Output the (X, Y) coordinate of the center of the cell containing the given text.  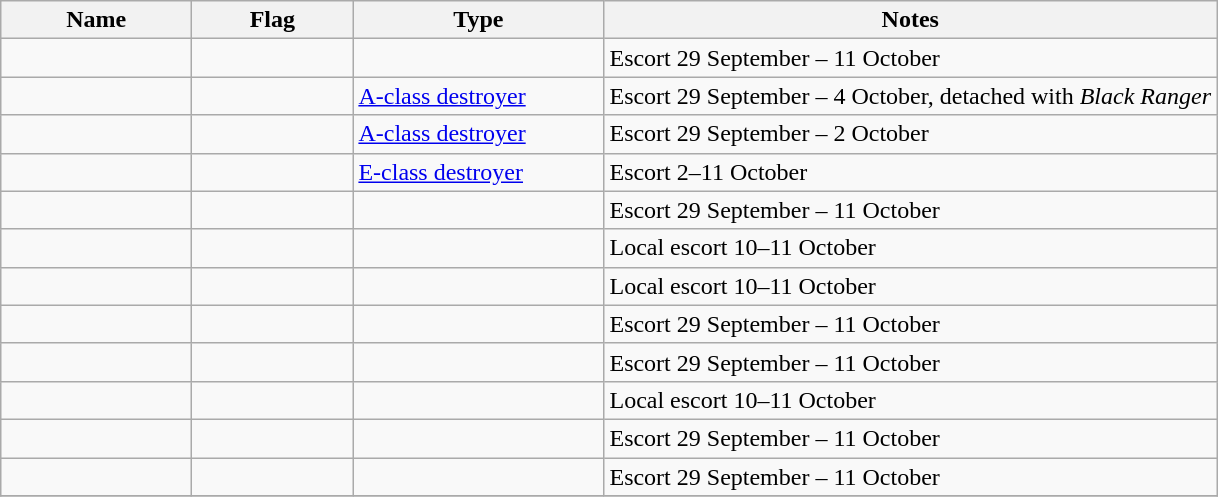
Escort 29 September – 4 October, detached with Black Ranger (910, 96)
Notes (910, 20)
Type (478, 20)
E-class destroyer (478, 172)
Escort 29 September – 2 October (910, 134)
Name (96, 20)
Escort 2–11 October (910, 172)
Flag (272, 20)
